Find where the given text appears and provide that cell's center as [x, y] coordinate. 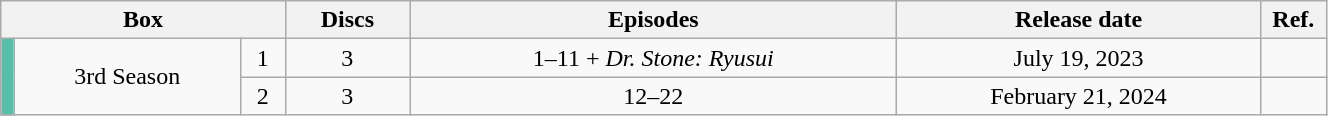
Ref. [1293, 20]
February 21, 2024 [1078, 96]
July 19, 2023 [1078, 58]
2 [262, 96]
Release date [1078, 20]
Discs [348, 20]
1 [262, 58]
3rd Season [127, 77]
Episodes [654, 20]
Box [143, 20]
12–22 [654, 96]
1–11 + Dr. Stone: Ryusui [654, 58]
